For the text-containing cell, return its midpoint in (x, y) coordinate format. 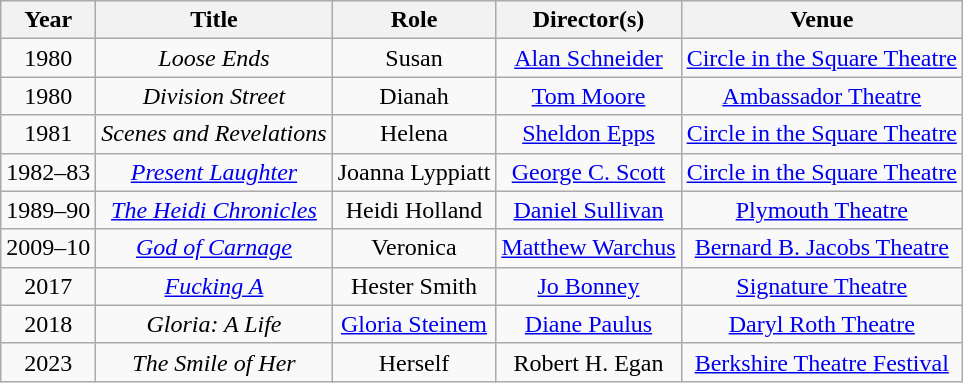
Year (48, 20)
Robert H. Egan (588, 362)
2023 (48, 362)
2009–10 (48, 248)
Tom Moore (588, 96)
Scenes and Revelations (214, 134)
Fucking A (214, 286)
1982–83 (48, 172)
1981 (48, 134)
Sheldon Epps (588, 134)
Joanna Lyppiatt (414, 172)
Signature Theatre (822, 286)
Plymouth Theatre (822, 210)
Venue (822, 20)
Bernard B. Jacobs Theatre (822, 248)
Ambassador Theatre (822, 96)
The Smile of Her (214, 362)
Title (214, 20)
2018 (48, 324)
Berkshire Theatre Festival (822, 362)
The Heidi Chronicles (214, 210)
Loose Ends (214, 58)
Daniel Sullivan (588, 210)
God of Carnage (214, 248)
George C. Scott (588, 172)
Diane Paulus (588, 324)
Heidi Holland (414, 210)
Susan (414, 58)
Jo Bonney (588, 286)
Director(s) (588, 20)
Present Laughter (214, 172)
Gloria Steinem (414, 324)
Veronica (414, 248)
Herself (414, 362)
Gloria: A Life (214, 324)
Division Street (214, 96)
Daryl Roth Theatre (822, 324)
Role (414, 20)
Hester Smith (414, 286)
Alan Schneider (588, 58)
1989–90 (48, 210)
2017 (48, 286)
Matthew Warchus (588, 248)
Helena (414, 134)
Dianah (414, 96)
